Output the (X, Y) coordinate of the center of the cell containing the given text.  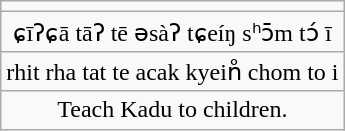
rhit rha tat te acak kyein̊ chom to i (172, 71)
ɕīʔɕā tāʔ tē əsàʔ tɕeíŋ sʰɔ̄m tɔ́ ī (172, 32)
Teach Kadu to children. (172, 110)
